Pinpoint the cell where the given text exists, returning its (X, Y) midpoint coordinate. 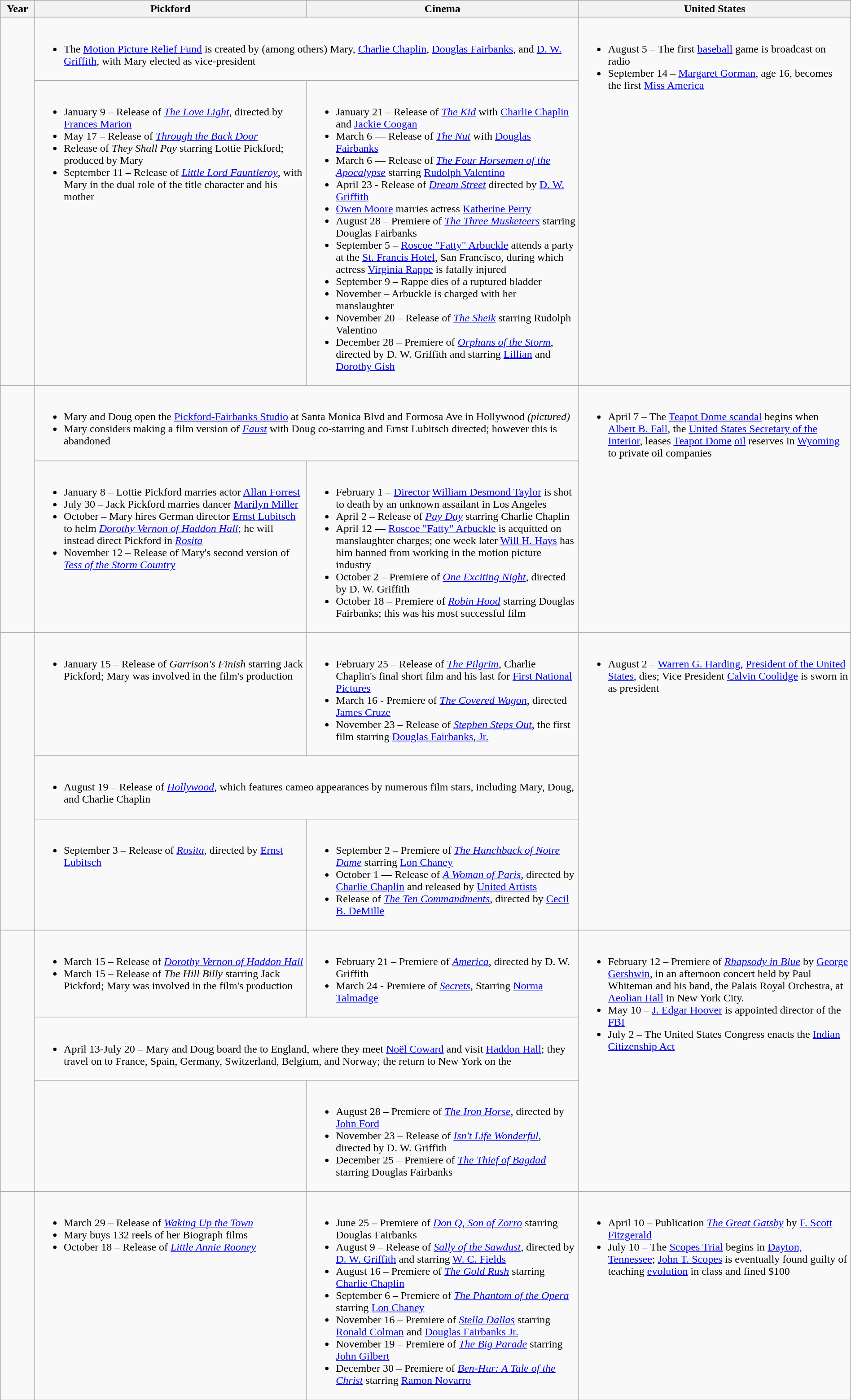
United States (715, 9)
September 3 – Release of Rosita, directed by Ernst Lubitsch (171, 874)
Cinema (443, 9)
Pickford (171, 9)
January 15 – Release of Garrison's Finish starring Jack Pickford; Mary was involved in the film's production (171, 694)
August 2 – Warren G. Harding, President of the United States, dies; Vice President Calvin Coolidge is sworn in as president (715, 781)
March 29 – Release of Waking Up the TownMary buys 132 reels of her Biograph filmsOctober 18 – Release of Little Annie Rooney (171, 1295)
February 21 – Premiere of America, directed by D. W. GriffithMarch 24 - Premiere of Secrets, Starring Norma Talmadge (443, 974)
August 19 – Release of Hollywood, which features cameo appearances by numerous film stars, including Mary, Doug, and Charlie Chaplin (307, 787)
Year (18, 9)
August 5 – The first baseball game is broadcast on radioSeptember 14 – Margaret Gorman, age 16, becomes the first Miss America (715, 202)
